Output the [x, y] coordinate of the center of the cell containing the given text.  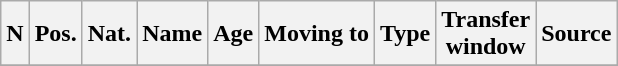
Transferwindow [486, 34]
Nat. [109, 34]
Type [404, 34]
Source [576, 34]
Moving to [317, 34]
Name [172, 34]
Age [234, 34]
Pos. [56, 34]
N [15, 34]
